Extract the [x, y] coordinate from the center of the cell holding the provided text.  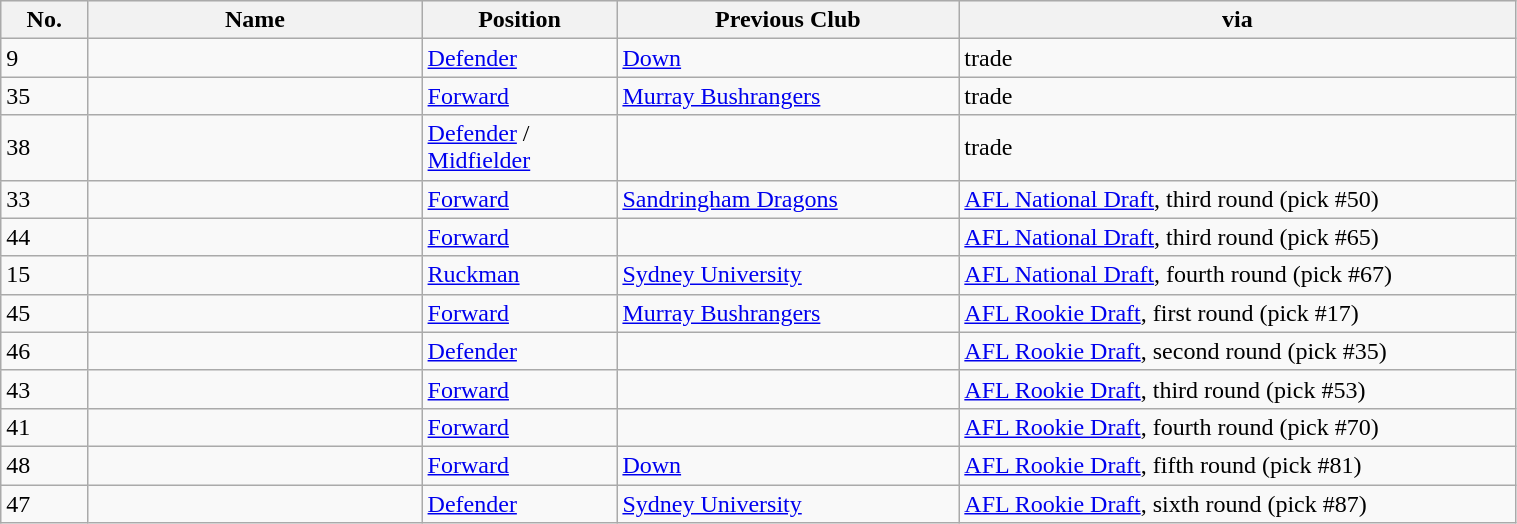
No. [44, 20]
45 [44, 313]
35 [44, 96]
AFL Rookie Draft, sixth round (pick #87) [1238, 503]
AFL Rookie Draft, fourth round (pick #70) [1238, 427]
AFL Rookie Draft, second round (pick #35) [1238, 351]
48 [44, 465]
AFL National Draft, third round (pick #50) [1238, 199]
AFL Rookie Draft, third round (pick #53) [1238, 389]
15 [44, 275]
43 [44, 389]
Sandringham Dragons [788, 199]
Previous Club [788, 20]
AFL National Draft, third round (pick #65) [1238, 237]
via [1238, 20]
44 [44, 237]
AFL Rookie Draft, first round (pick #17) [1238, 313]
9 [44, 58]
Position [520, 20]
AFL National Draft, fourth round (pick #67) [1238, 275]
46 [44, 351]
AFL Rookie Draft, fifth round (pick #81) [1238, 465]
47 [44, 503]
Defender / Midfielder [520, 148]
Name [255, 20]
33 [44, 199]
38 [44, 148]
Ruckman [520, 275]
41 [44, 427]
